Return [x, y] of the center of cell containing provided text 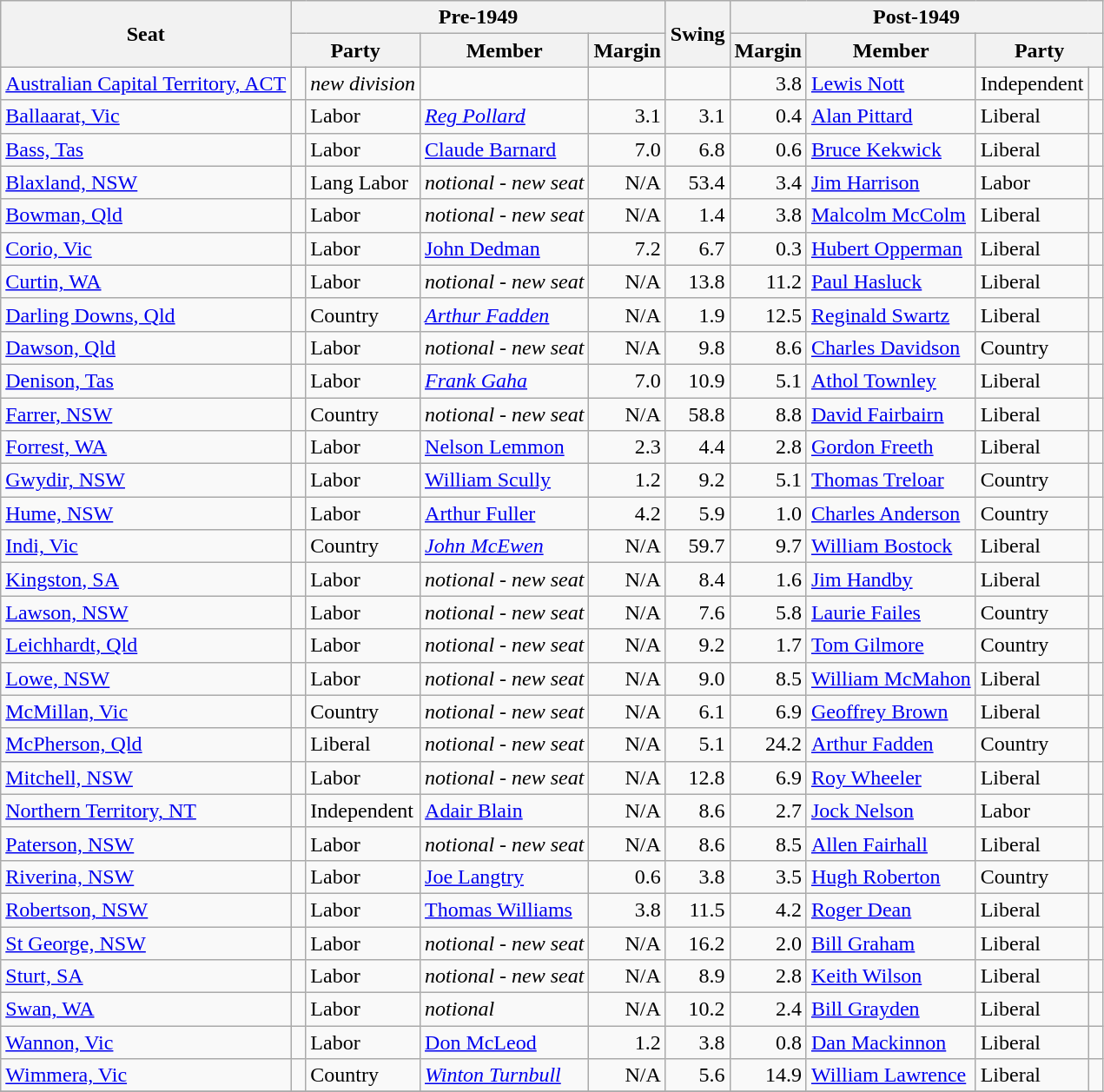
9.7 [768, 546]
Roy Wheeler [891, 778]
McPherson, Qld [146, 745]
Gordon Freeth [891, 447]
16.2 [697, 943]
Northern Territory, NT [146, 811]
2.0 [768, 943]
Swan, WA [146, 1009]
2.7 [768, 811]
Mitchell, NSW [146, 778]
Arthur Fuller [505, 513]
Lowe, NSW [146, 678]
Wannon, Vic [146, 1042]
Jim Handby [891, 579]
3.4 [768, 182]
Nelson Lemmon [505, 447]
Paul Hasluck [891, 281]
5.8 [768, 612]
58.8 [697, 414]
St George, NSW [146, 943]
Adair Blain [505, 811]
new division [363, 83]
8.4 [697, 579]
Wimmera, Vic [146, 1075]
Bowman, Qld [146, 215]
1.6 [768, 579]
Thomas Treloar [891, 480]
Corio, Vic [146, 248]
Charles Davidson [891, 347]
Riverina, NSW [146, 877]
Claude Barnard [505, 149]
4.4 [697, 447]
8.8 [768, 414]
William Scully [505, 480]
Alan Pittard [891, 116]
Athol Townley [891, 381]
notional [505, 1009]
Reg Pollard [505, 116]
6.8 [697, 149]
12.8 [697, 778]
10.9 [697, 381]
Jock Nelson [891, 811]
7.2 [627, 248]
Dan Mackinnon [891, 1042]
Reginald Swartz [891, 314]
7.6 [697, 612]
Allen Fairhall [891, 844]
Don McLeod [505, 1042]
Bill Graham [891, 943]
Australian Capital Territory, ACT [146, 83]
11.2 [768, 281]
Thomas Williams [505, 910]
11.5 [697, 910]
Tom Gilmore [891, 645]
12.5 [768, 314]
Leichhardt, Qld [146, 645]
0.3 [768, 248]
Hugh Roberton [891, 877]
13.8 [697, 281]
William Lawrence [891, 1075]
Keith Wilson [891, 976]
Charles Anderson [891, 513]
Pre-1949 [479, 17]
David Fairbairn [891, 414]
Curtin, WA [146, 281]
William Bostock [891, 546]
Bruce Kekwick [891, 149]
Roger Dean [891, 910]
Lawson, NSW [146, 612]
Darling Downs, Qld [146, 314]
1.7 [768, 645]
Malcolm McColm [891, 215]
6.1 [697, 711]
Lang Labor [363, 182]
2.3 [627, 447]
Farrer, NSW [146, 414]
Gwydir, NSW [146, 480]
Frank Gaha [505, 381]
John Dedman [505, 248]
Bass, Tas [146, 149]
5.9 [697, 513]
6.7 [697, 248]
Jim Harrison [891, 182]
9.8 [697, 347]
0.4 [768, 116]
Kingston, SA [146, 579]
2.4 [768, 1009]
William McMahon [891, 678]
Forrest, WA [146, 447]
Lewis Nott [891, 83]
Dawson, Qld [146, 347]
Denison, Tas [146, 381]
1.9 [697, 314]
Geoffrey Brown [891, 711]
Blaxland, NSW [146, 182]
Hume, NSW [146, 513]
Swing [697, 34]
10.2 [697, 1009]
9.0 [697, 678]
Seat [146, 34]
Post-1949 [916, 17]
Sturt, SA [146, 976]
24.2 [768, 745]
McMillan, Vic [146, 711]
Robertson, NSW [146, 910]
5.6 [697, 1075]
Paterson, NSW [146, 844]
1.4 [697, 215]
John McEwen [505, 546]
Ballaarat, Vic [146, 116]
59.7 [697, 546]
14.9 [768, 1075]
53.4 [697, 182]
Indi, Vic [146, 546]
Laurie Failes [891, 612]
1.0 [768, 513]
3.5 [768, 877]
0.8 [768, 1042]
Hubert Opperman [891, 248]
Bill Grayden [891, 1009]
Winton Turnbull [505, 1075]
8.9 [697, 976]
Joe Langtry [505, 877]
